Identify which cell holds the provided text, then report its (x, y) central coordinate. 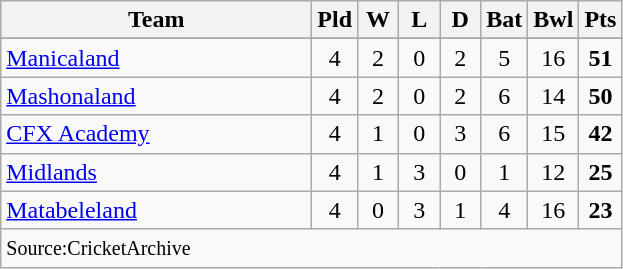
Mashonaland (156, 96)
12 (554, 172)
Pld (335, 20)
5 (504, 58)
42 (600, 134)
Source:CricketArchive (312, 248)
Team (156, 20)
Midlands (156, 172)
14 (554, 96)
Matabeleland (156, 210)
Pts (600, 20)
W (378, 20)
Bat (504, 20)
Manicaland (156, 58)
D (460, 20)
50 (600, 96)
CFX Academy (156, 134)
15 (554, 134)
23 (600, 210)
25 (600, 172)
L (420, 20)
Bwl (554, 20)
51 (600, 58)
